Provide the [x, y] coordinate of the cell's center where the given text is located.  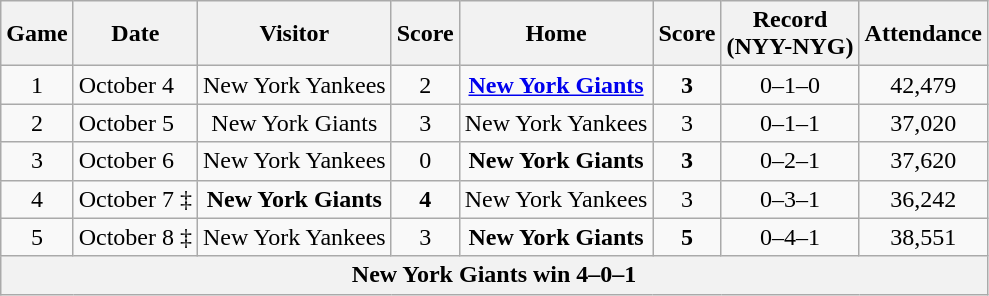
37,620 [923, 161]
36,242 [923, 199]
October 8 ‡ [135, 237]
Visitor [294, 34]
October 7 ‡ [135, 199]
Game [37, 34]
1 [37, 85]
Attendance [923, 34]
0–1–0 [790, 85]
0–3–1 [790, 199]
October 5 [135, 123]
October 4 [135, 85]
42,479 [923, 85]
New York Giants win 4–0–1 [494, 275]
0–4–1 [790, 237]
0 [425, 161]
38,551 [923, 237]
October 6 [135, 161]
Record(NYY-NYG) [790, 34]
0–1–1 [790, 123]
Date [135, 34]
Home [556, 34]
37,020 [923, 123]
0–2–1 [790, 161]
